Search for the cell housing the specified text and yield its (X, Y) center coordinate. 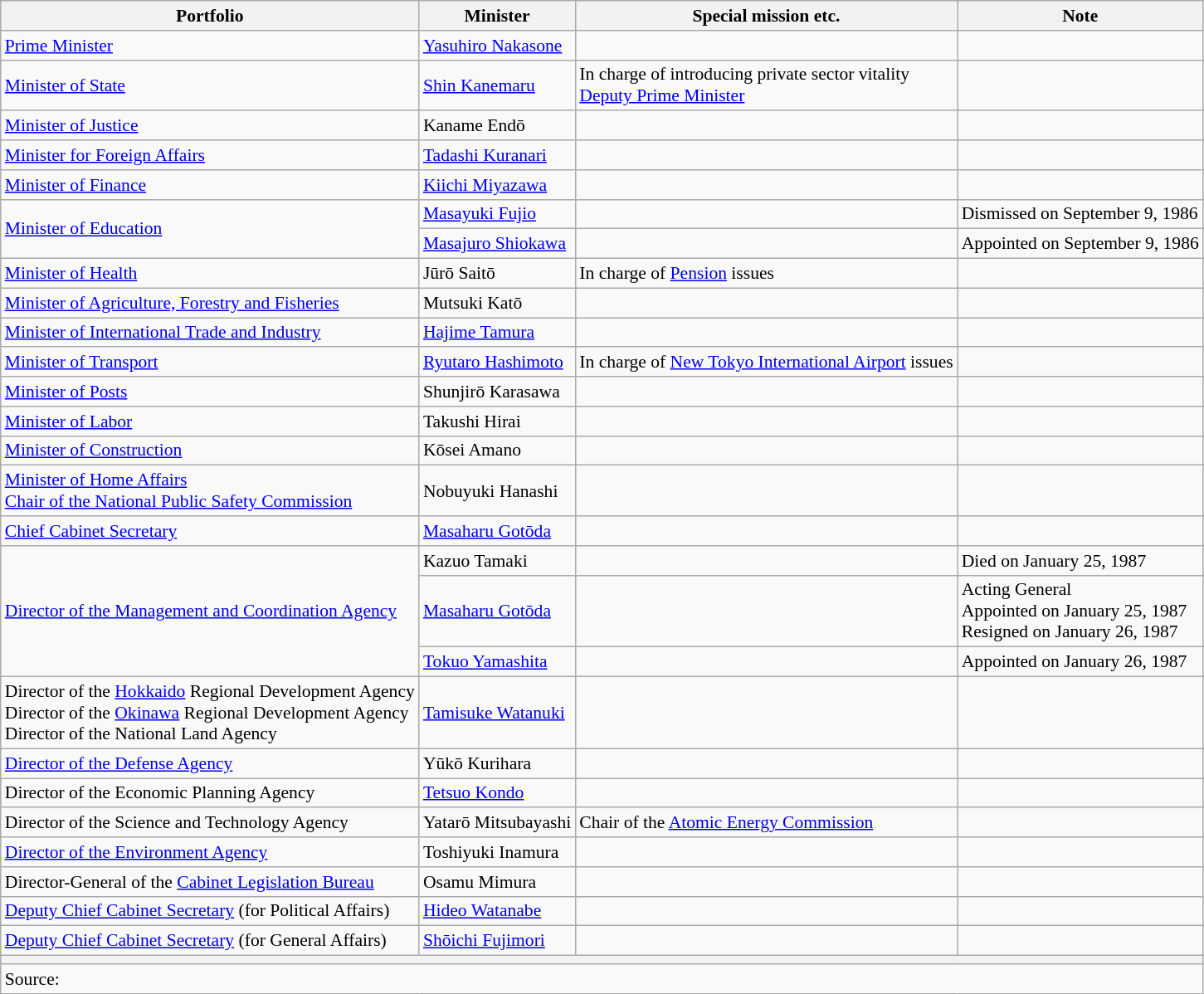
Mutsuki Katō (497, 303)
Source: (602, 979)
Takushi Hirai (497, 421)
Tamisuke Watanuki (497, 714)
Dismissed on September 9, 1986 (1080, 214)
Deputy Chief Cabinet Secretary (for General Affairs) (210, 941)
Shin Kanemaru (497, 85)
Masajuro Shiokawa (497, 244)
Yatarō Mitsubayashi (497, 823)
Tokuo Yamashita (497, 662)
Special mission etc. (766, 16)
Minister of Agriculture, Forestry and Fisheries (210, 303)
Ryutaro Hashimoto (497, 363)
Director-General of the Cabinet Legislation Bureau (210, 882)
Minister of Home AffairsChair of the National Public Safety Commission (210, 491)
Acting GeneralAppointed on January 25, 1987Resigned on January 26, 1987 (1080, 611)
Minister of Finance (210, 185)
Shōichi Fujimori (497, 941)
In charge of New Tokyo International Airport issues (766, 363)
Toshiyuki Inamura (497, 852)
Tetsuo Kondo (497, 793)
Director of the Environment Agency (210, 852)
Hideo Watanabe (497, 911)
Hajime Tamura (497, 333)
Minister of Labor (210, 421)
Chair of the Atomic Energy Commission (766, 823)
Minister (497, 16)
Director of the Hokkaido Regional Development AgencyDirector of the Okinawa Regional Development AgencyDirector of the National Land Agency (210, 714)
Kōsei Amano (497, 451)
Minister of Transport (210, 363)
Appointed on September 9, 1986 (1080, 244)
Shunjirō Karasawa (497, 392)
Yasuhiro Nakasone (497, 46)
Minister of International Trade and Industry (210, 333)
Kaname Endō (497, 126)
Appointed on January 26, 1987 (1080, 662)
Nobuyuki Hanashi (497, 491)
Kazuo Tamaki (497, 561)
Masayuki Fujio (497, 214)
Minister of Justice (210, 126)
Minister of Posts (210, 392)
Kiichi Miyazawa (497, 185)
Director of the Science and Technology Agency (210, 823)
Tadashi Kuranari (497, 155)
Minister of State (210, 85)
Prime Minister (210, 46)
Deputy Chief Cabinet Secretary (for Political Affairs) (210, 911)
Director of the Management and Coordination Agency (210, 612)
Osamu Mimura (497, 882)
Minister of Education (210, 229)
Note (1080, 16)
In charge of Pension issues (766, 274)
Died on January 25, 1987 (1080, 561)
Minister of Health (210, 274)
Director of the Economic Planning Agency (210, 793)
Director of the Defense Agency (210, 763)
Portfolio (210, 16)
In charge of introducing private sector vitalityDeputy Prime Minister (766, 85)
Chief Cabinet Secretary (210, 531)
Minister for Foreign Affairs (210, 155)
Jūrō Saitō (497, 274)
Minister of Construction (210, 451)
Yūkō Kurihara (497, 763)
